Detect which cell encompasses the target text, then output its [X, Y] center coordinate. 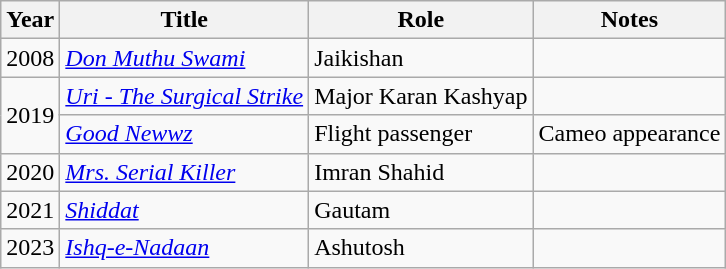
Shiddat [184, 210]
Gautam [421, 210]
2020 [30, 172]
Title [184, 20]
Role [421, 20]
Jaikishan [421, 58]
Uri - The Surgical Strike [184, 96]
Good Newwz [184, 134]
Year [30, 20]
Don Muthu Swami [184, 58]
Cameo appearance [630, 134]
2023 [30, 248]
Ishq-e-Nadaan [184, 248]
2021 [30, 210]
Major Karan Kashyap [421, 96]
Flight passenger [421, 134]
2019 [30, 115]
Imran Shahid [421, 172]
Ashutosh [421, 248]
Notes [630, 20]
Mrs. Serial Killer [184, 172]
2008 [30, 58]
